Find where the given text appears and provide that cell's center as (x, y) coordinate. 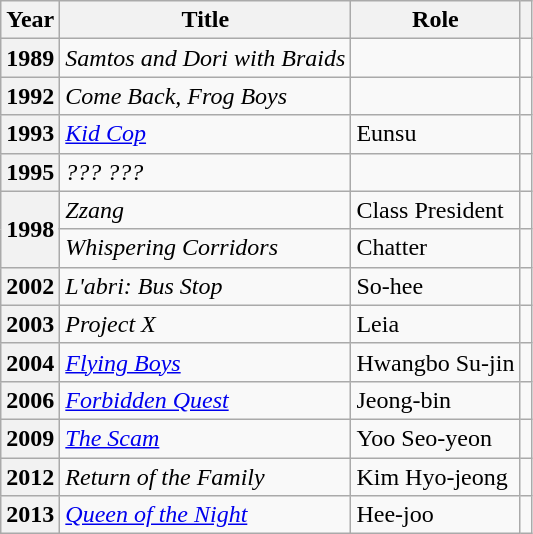
1992 (30, 96)
Kim Hyo-jeong (436, 477)
Kid Cop (206, 134)
Come Back, Frog Boys (206, 96)
Eunsu (436, 134)
Hee-joo (436, 515)
The Scam (206, 438)
So-hee (436, 286)
Jeong-bin (436, 400)
1995 (30, 172)
2002 (30, 286)
2012 (30, 477)
Forbidden Quest (206, 400)
1993 (30, 134)
Leia (436, 324)
Project X (206, 324)
Class President (436, 210)
Hwangbo Su-jin (436, 362)
Role (436, 20)
Queen of the Night (206, 515)
1989 (30, 58)
Samtos and Dori with Braids (206, 58)
2003 (30, 324)
L'abri: Bus Stop (206, 286)
??? ??? (206, 172)
2006 (30, 400)
Return of the Family (206, 477)
Chatter (436, 248)
Year (30, 20)
2013 (30, 515)
Title (206, 20)
Zzang (206, 210)
Whispering Corridors (206, 248)
Flying Boys (206, 362)
Yoo Seo-yeon (436, 438)
2009 (30, 438)
2004 (30, 362)
1998 (30, 229)
